For the text-containing cell, return its midpoint in [X, Y] coordinate format. 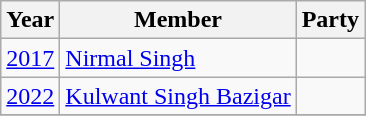
Kulwant Singh Bazigar [178, 96]
2017 [30, 58]
2022 [30, 96]
Member [178, 20]
Year [30, 20]
Nirmal Singh [178, 58]
Party [330, 20]
